Capture the cell that displays the provided text and extract its (x, y) central coordinate. 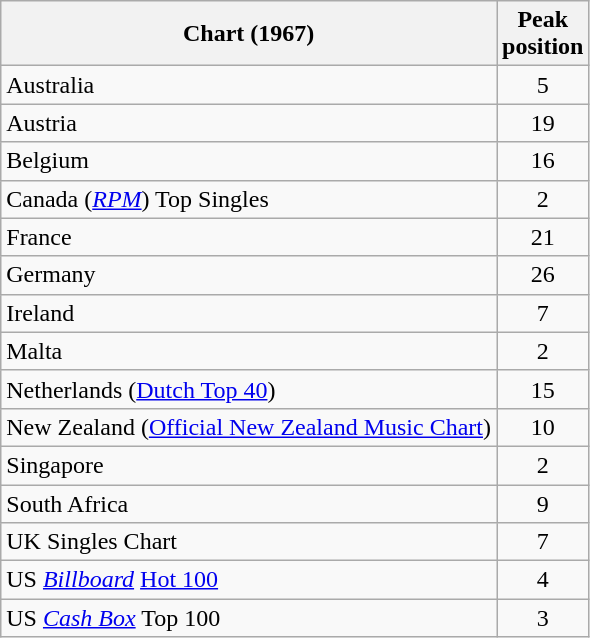
Belgium (249, 161)
Peakposition (543, 34)
France (249, 237)
New Zealand (Official New Zealand Music Chart) (249, 427)
South Africa (249, 503)
US Billboard Hot 100 (249, 580)
Chart (1967) (249, 34)
9 (543, 503)
16 (543, 161)
Australia (249, 85)
Netherlands (Dutch Top 40) (249, 389)
Austria (249, 123)
Ireland (249, 313)
10 (543, 427)
3 (543, 618)
Singapore (249, 465)
4 (543, 580)
Canada (RPM) Top Singles (249, 199)
5 (543, 85)
Malta (249, 351)
26 (543, 275)
19 (543, 123)
US Cash Box Top 100 (249, 618)
21 (543, 237)
15 (543, 389)
UK Singles Chart (249, 542)
Germany (249, 275)
